Detect which cell encompasses the target text, then output its [X, Y] center coordinate. 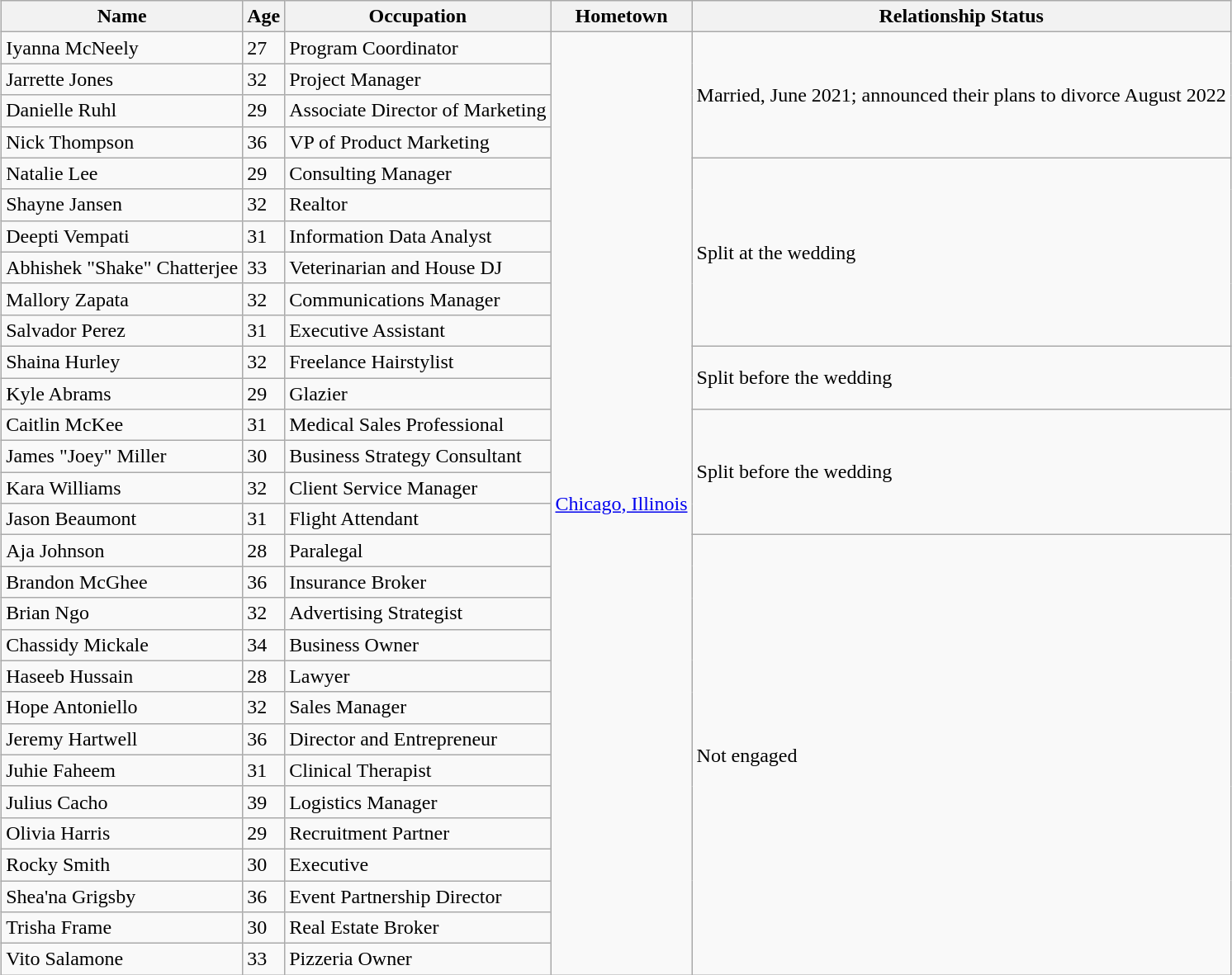
Executive [418, 864]
Communications Manager [418, 299]
Hometown [621, 17]
Business Owner [418, 645]
Logistics Manager [418, 802]
Director and Entrepreneur [418, 739]
Not engaged [961, 755]
Sales Manager [418, 708]
Hope Antoniello [122, 708]
Chicago, Illinois [621, 504]
Flight Attendant [418, 519]
Occupation [418, 17]
James "Joey" Miller [122, 457]
Associate Director of Marketing [418, 111]
Age [264, 17]
Natalie Lee [122, 173]
Real Estate Broker [418, 928]
Event Partnership Director [418, 896]
VP of Product Marketing [418, 142]
Freelance Hairstylist [418, 362]
Jeremy Hartwell [122, 739]
Recruitment Partner [418, 833]
Shaina Hurley [122, 362]
Shayne Jansen [122, 205]
Business Strategy Consultant [418, 457]
Kara Williams [122, 488]
34 [264, 645]
Client Service Manager [418, 488]
Information Data Analyst [418, 236]
Chassidy Mickale [122, 645]
Brian Ngo [122, 613]
Iyanna McNeely [122, 48]
Program Coordinator [418, 48]
Jason Beaumont [122, 519]
Olivia Harris [122, 833]
Name [122, 17]
Veterinarian and House DJ [418, 267]
Nick Thompson [122, 142]
Medical Sales Professional [418, 425]
Advertising Strategist [418, 613]
Jarrette Jones [122, 79]
Aja Johnson [122, 551]
Deepti Vempati [122, 236]
Trisha Frame [122, 928]
Haseeb Hussain [122, 676]
Realtor [418, 205]
Project Manager [418, 79]
Julius Cacho [122, 802]
Abhishek "Shake" Chatterjee [122, 267]
Salvador Perez [122, 330]
Insurance Broker [418, 582]
Brandon McGhee [122, 582]
Vito Salamone [122, 959]
Paralegal [418, 551]
Danielle Ruhl [122, 111]
Executive Assistant [418, 330]
Rocky Smith [122, 864]
Kyle Abrams [122, 394]
39 [264, 802]
Split at the wedding [961, 252]
Shea'na Grigsby [122, 896]
Lawyer [418, 676]
Caitlin McKee [122, 425]
Pizzeria Owner [418, 959]
Glazier [418, 394]
Married, June 2021; announced their plans to divorce August 2022 [961, 95]
Mallory Zapata [122, 299]
Relationship Status [961, 17]
Juhie Faheem [122, 770]
27 [264, 48]
Consulting Manager [418, 173]
Clinical Therapist [418, 770]
